Identify which cell holds the provided text, then report its [x, y] central coordinate. 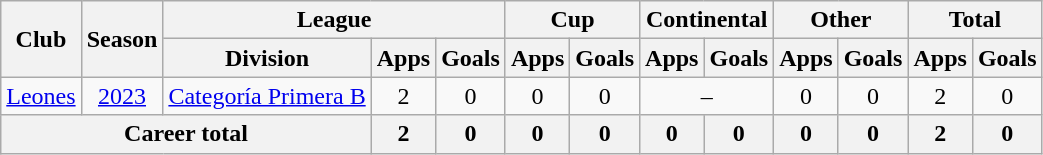
– [707, 96]
League [334, 20]
Other [841, 20]
Leones [41, 96]
2023 [122, 96]
Division [267, 58]
Cup [572, 20]
Season [122, 39]
Career total [186, 134]
Categoría Primera B [267, 96]
Club [41, 39]
Continental [707, 20]
Total [975, 20]
